Provide the (x, y) coordinate of the cell's center where the given text is located.  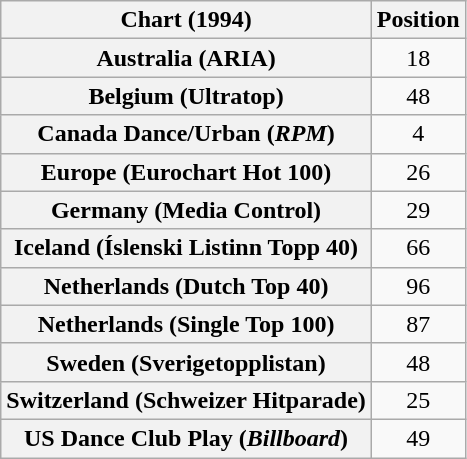
Canada Dance/Urban (RPM) (186, 134)
Belgium (Ultratop) (186, 96)
Iceland (Íslenski Listinn Topp 40) (186, 248)
Switzerland (Schweizer Hitparade) (186, 400)
Chart (1994) (186, 20)
Germany (Media Control) (186, 210)
Position (418, 20)
96 (418, 286)
26 (418, 172)
Netherlands (Single Top 100) (186, 324)
66 (418, 248)
4 (418, 134)
Sweden (Sverigetopplistan) (186, 362)
25 (418, 400)
Australia (ARIA) (186, 58)
Netherlands (Dutch Top 40) (186, 286)
87 (418, 324)
Europe (Eurochart Hot 100) (186, 172)
US Dance Club Play (Billboard) (186, 438)
18 (418, 58)
49 (418, 438)
29 (418, 210)
